For the text-containing cell, return its midpoint in [x, y] coordinate format. 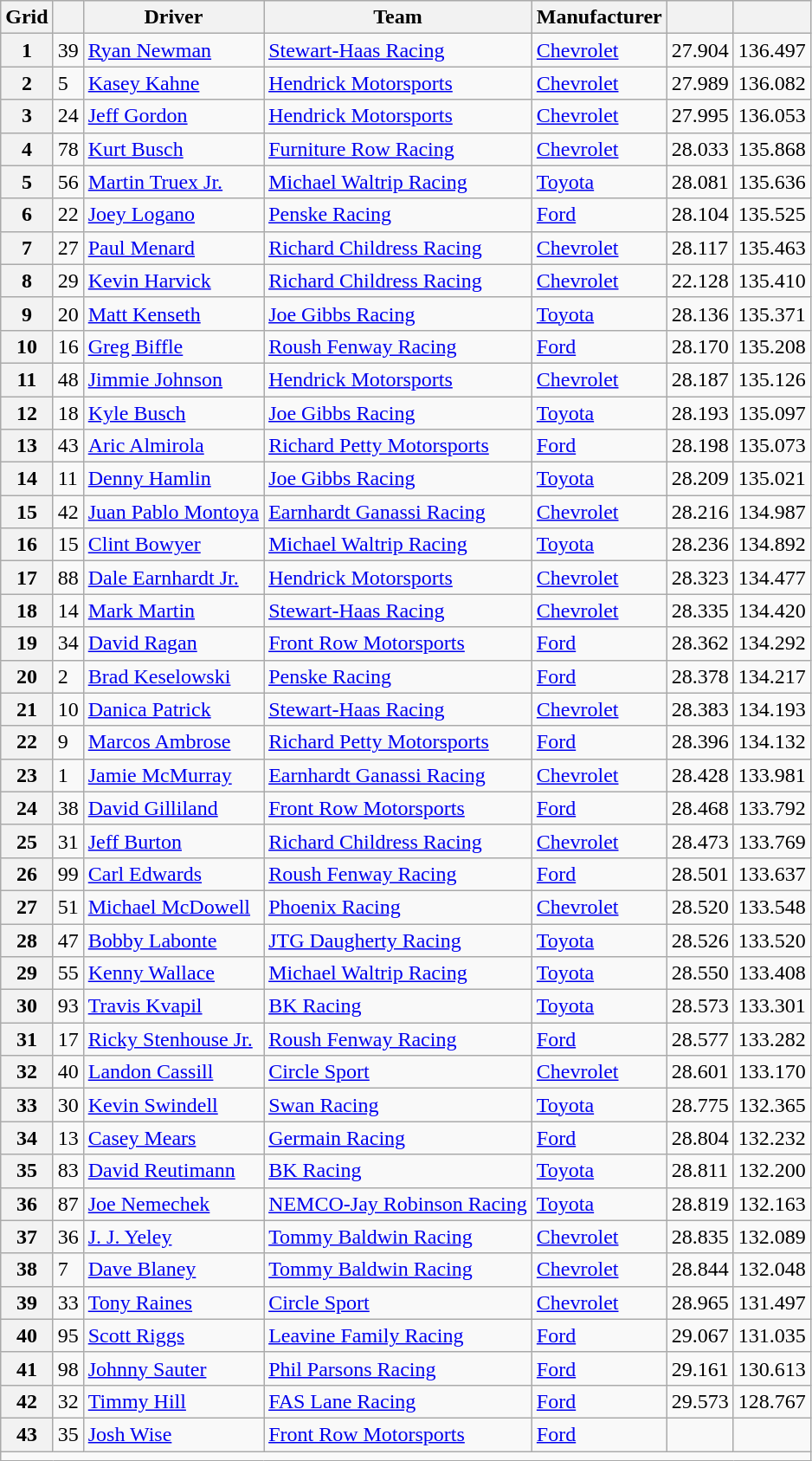
133.301 [772, 1006]
133.548 [772, 907]
28.428 [699, 775]
28.209 [699, 479]
Aric Almirola [173, 446]
28.573 [699, 1006]
Denny Hamlin [173, 479]
JTG Daugherty Racing [398, 940]
Phoenix Racing [398, 907]
135.208 [772, 346]
87 [68, 1204]
135.410 [772, 281]
130.613 [772, 1368]
134.892 [772, 545]
134.477 [772, 578]
135.636 [772, 182]
12 [27, 413]
133.981 [772, 775]
Paul Menard [173, 248]
28.396 [699, 742]
135.525 [772, 215]
51 [68, 907]
131.035 [772, 1335]
David Ragan [173, 643]
Germain Racing [398, 1138]
29.573 [699, 1401]
28.081 [699, 182]
Jeff Gordon [173, 116]
26 [27, 874]
Swan Racing [398, 1105]
Travis Kvapil [173, 1006]
FAS Lane Racing [398, 1401]
27.995 [699, 116]
55 [68, 973]
Greg Biffle [173, 346]
132.163 [772, 1204]
99 [68, 874]
27.904 [699, 50]
29.067 [699, 1335]
78 [68, 149]
41 [27, 1368]
21 [27, 709]
133.520 [772, 940]
37 [27, 1237]
Bobby Labonte [173, 940]
28.819 [699, 1204]
Juan Pablo Montoya [173, 512]
28.193 [699, 413]
Leavine Family Racing [398, 1335]
134.292 [772, 643]
132.089 [772, 1237]
133.408 [772, 973]
128.767 [772, 1401]
Mark Martin [173, 611]
136.497 [772, 50]
135.097 [772, 413]
28.187 [699, 379]
28.117 [699, 248]
22.128 [699, 281]
28.383 [699, 709]
28.577 [699, 1039]
Casey Mears [173, 1138]
28.601 [699, 1072]
Manufacturer [599, 17]
28.473 [699, 841]
Furniture Row Racing [398, 149]
8 [27, 281]
28.335 [699, 611]
28.835 [699, 1237]
Timmy Hill [173, 1401]
Michael McDowell [173, 907]
48 [68, 379]
27.989 [699, 83]
Tony Raines [173, 1303]
David Gilliland [173, 808]
28.170 [699, 346]
28.811 [699, 1171]
135.073 [772, 446]
133.282 [772, 1039]
3 [27, 116]
6 [27, 215]
28.520 [699, 907]
131.497 [772, 1303]
28.198 [699, 446]
135.371 [772, 314]
28.104 [699, 215]
Carl Edwards [173, 874]
135.021 [772, 479]
95 [68, 1335]
47 [68, 940]
134.217 [772, 676]
83 [68, 1171]
Martin Truex Jr. [173, 182]
135.868 [772, 149]
Matt Kenseth [173, 314]
Scott Riggs [173, 1335]
28.775 [699, 1105]
28.501 [699, 874]
Danica Patrick [173, 709]
28.323 [699, 578]
28.526 [699, 940]
135.463 [772, 248]
133.792 [772, 808]
28.378 [699, 676]
135.126 [772, 379]
Dale Earnhardt Jr. [173, 578]
Jamie McMurray [173, 775]
Clint Bowyer [173, 545]
Joe Nemechek [173, 1204]
134.987 [772, 512]
Kevin Harvick [173, 281]
Team [398, 17]
136.082 [772, 83]
Josh Wise [173, 1434]
David Reutimann [173, 1171]
134.420 [772, 611]
Ricky Stenhouse Jr. [173, 1039]
28.468 [699, 808]
28.216 [699, 512]
136.053 [772, 116]
28 [27, 940]
88 [68, 578]
98 [68, 1368]
28.033 [699, 149]
23 [27, 775]
Ryan Newman [173, 50]
Kyle Busch [173, 413]
28.844 [699, 1270]
Jeff Burton [173, 841]
28.362 [699, 643]
28.136 [699, 314]
Brad Keselowski [173, 676]
Driver [173, 17]
25 [27, 841]
133.637 [772, 874]
132.232 [772, 1138]
Landon Cassill [173, 1072]
28.550 [699, 973]
Grid [27, 17]
J. J. Yeley [173, 1237]
Dave Blaney [173, 1270]
Kenny Wallace [173, 973]
Joey Logano [173, 215]
134.193 [772, 709]
28.965 [699, 1303]
NEMCO-Jay Robinson Racing [398, 1204]
Kasey Kahne [173, 83]
28.236 [699, 545]
Johnny Sauter [173, 1368]
132.048 [772, 1270]
56 [68, 182]
29.161 [699, 1368]
93 [68, 1006]
Kurt Busch [173, 149]
132.365 [772, 1105]
Kevin Swindell [173, 1105]
133.769 [772, 841]
133.170 [772, 1072]
134.132 [772, 742]
4 [27, 149]
Marcos Ambrose [173, 742]
28.804 [699, 1138]
Phil Parsons Racing [398, 1368]
19 [27, 643]
Jimmie Johnson [173, 379]
132.200 [772, 1171]
